For the text-containing cell, return its midpoint in (x, y) coordinate format. 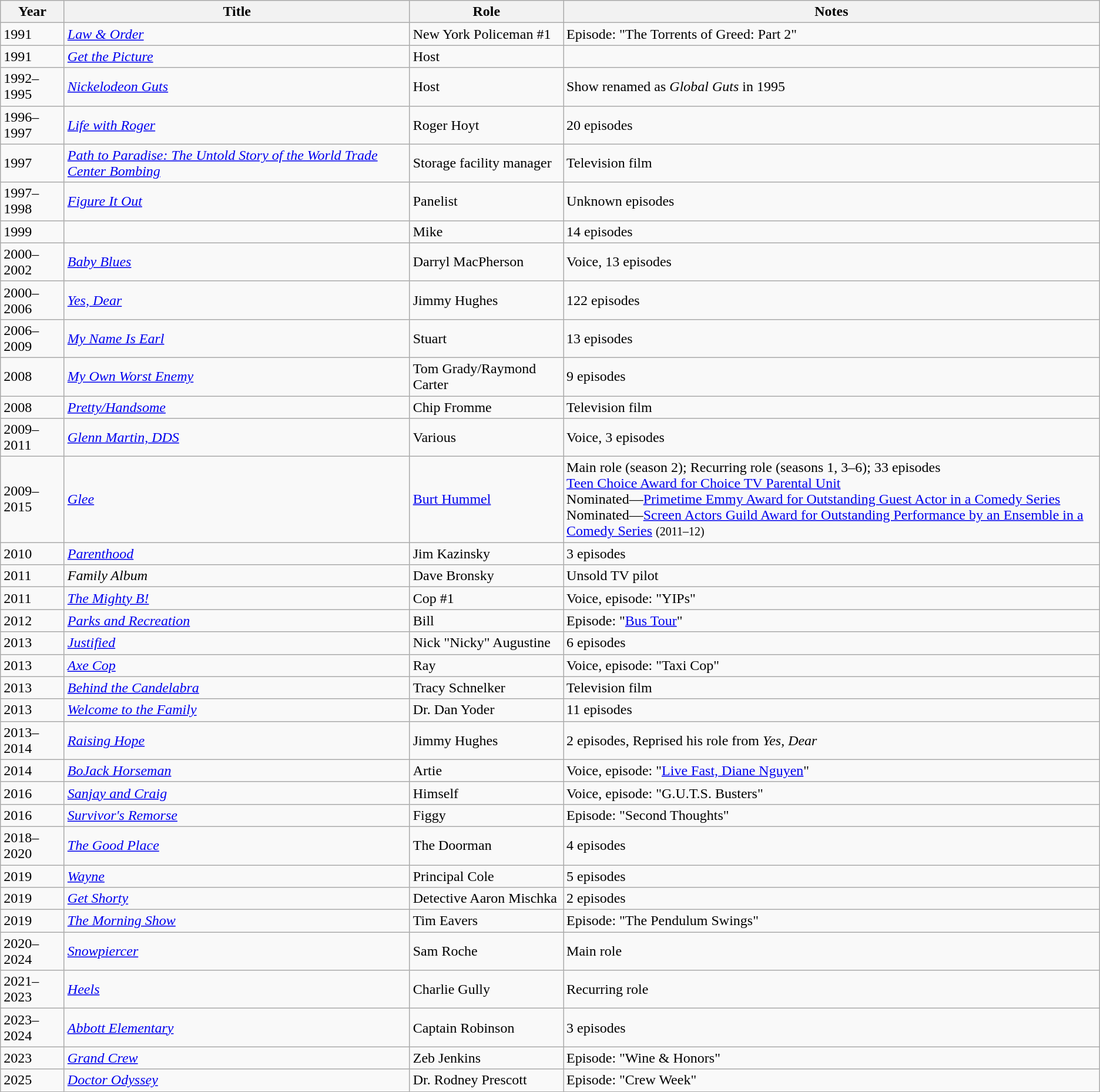
20 episodes (832, 125)
2 episodes (832, 899)
2010 (33, 554)
Jim Kazinsky (487, 554)
Unknown episodes (832, 201)
4 episodes (832, 845)
Glenn Martin, DDS (237, 437)
Baby Blues (237, 262)
Survivor's Remorse (237, 815)
2023–2024 (33, 1027)
Principal Cole (487, 876)
1997 (33, 163)
Chip Fromme (487, 407)
2020–2024 (33, 951)
Abbott Elementary (237, 1027)
Captain Robinson (487, 1027)
New York Policeman #1 (487, 34)
Various (487, 437)
Dr. Dan Yoder (487, 710)
Zeb Jenkins (487, 1058)
Wayne (237, 876)
1999 (33, 232)
Recurring role (832, 990)
Parenthood (237, 554)
Voice, episode: "Taxi Cop" (832, 665)
Burt Hummel (487, 500)
My Own Worst Enemy (237, 376)
2000–2002 (33, 262)
Nickelodeon Guts (237, 87)
Heels (237, 990)
Justified (237, 643)
Figure It Out (237, 201)
Tim Eavers (487, 921)
Parks and Recreation (237, 621)
The Doorman (487, 845)
Episode: "Bus Tour" (832, 621)
Grand Crew (237, 1058)
Snowpiercer (237, 951)
Axe Cop (237, 665)
Figgy (487, 815)
Episode: "Second Thoughts" (832, 815)
Tracy Schnelker (487, 688)
Nick "Nicky" Augustine (487, 643)
Law & Order (237, 34)
The Mighty B! (237, 598)
2009–2015 (33, 500)
Cop #1 (487, 598)
1992–1995 (33, 87)
Voice, 3 episodes (832, 437)
1996–1997 (33, 125)
Sanjay and Craig (237, 793)
Voice, 13 episodes (832, 262)
Glee (237, 500)
2009–2011 (33, 437)
The Morning Show (237, 921)
Year (33, 12)
Voice, episode: "YIPs" (832, 598)
2013–2014 (33, 741)
The Good Place (237, 845)
5 episodes (832, 876)
BoJack Horseman (237, 771)
Sam Roche (487, 951)
2025 (33, 1080)
Doctor Odyssey (237, 1080)
Notes (832, 12)
1997–1998 (33, 201)
13 episodes (832, 339)
Get Shorty (237, 899)
2018–2020 (33, 845)
Episode: "Crew Week" (832, 1080)
Episode: "The Torrents of Greed: Part 2" (832, 34)
Bill (487, 621)
Life with Roger (237, 125)
Roger Hoyt (487, 125)
Ray (487, 665)
Dr. Rodney Prescott (487, 1080)
2 episodes, Reprised his role from Yes, Dear (832, 741)
Himself (487, 793)
Main role (832, 951)
Darryl MacPherson (487, 262)
Tom Grady/Raymond Carter (487, 376)
Title (237, 12)
Pretty/Handsome (237, 407)
Artie (487, 771)
Yes, Dear (237, 300)
Detective Aaron Mischka (487, 899)
Voice, episode: "Live Fast, Diane Nguyen" (832, 771)
14 episodes (832, 232)
Welcome to the Family (237, 710)
Role (487, 12)
9 episodes (832, 376)
Raising Hope (237, 741)
2006–2009 (33, 339)
2000–2006 (33, 300)
11 episodes (832, 710)
2014 (33, 771)
Charlie Gully (487, 990)
Episode: "The Pendulum Swings" (832, 921)
Voice, episode: "G.U.T.S. Busters" (832, 793)
122 episodes (832, 300)
6 episodes (832, 643)
Stuart (487, 339)
My Name Is Earl (237, 339)
Path to Paradise: The Untold Story of the World Trade Center Bombing (237, 163)
Show renamed as Global Guts in 1995 (832, 87)
Unsold TV pilot (832, 576)
2023 (33, 1058)
Panelist (487, 201)
Behind the Candelabra (237, 688)
Family Album (237, 576)
Mike (487, 232)
Storage facility manager (487, 163)
2021–2023 (33, 990)
2012 (33, 621)
Episode: "Wine & Honors" (832, 1058)
Dave Bronsky (487, 576)
Get the Picture (237, 56)
